Scan for the cell matching the given text and deliver its [X, Y] coordinate at center. 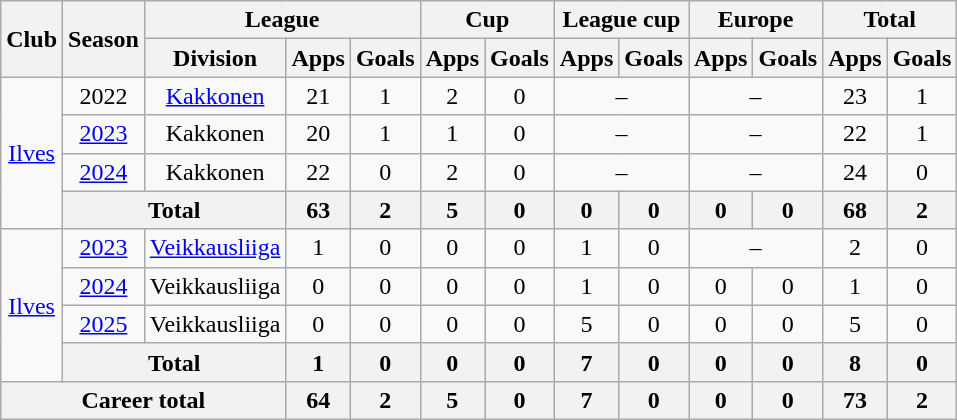
63 [318, 210]
8 [855, 362]
64 [318, 400]
24 [855, 172]
Season [104, 39]
2022 [104, 96]
68 [855, 210]
73 [855, 400]
Division [215, 58]
League [282, 20]
20 [318, 134]
Europe [755, 20]
21 [318, 96]
Club [32, 39]
23 [855, 96]
2025 [104, 324]
League cup [621, 20]
Cup [487, 20]
Career total [144, 400]
